Locate the cell with the specified text and output its [x, y] center coordinate. 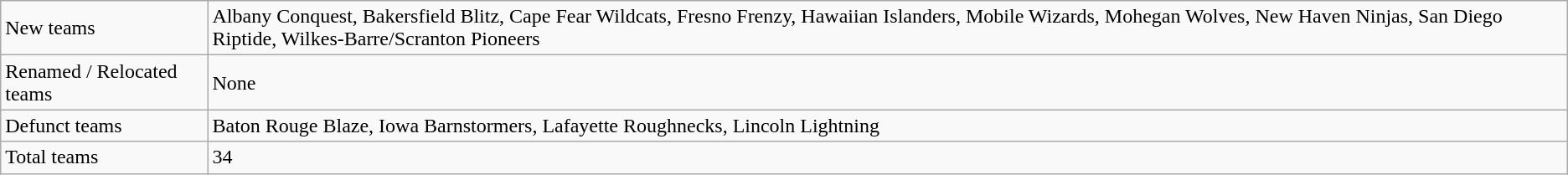
New teams [104, 28]
None [888, 82]
34 [888, 157]
Total teams [104, 157]
Baton Rouge Blaze, Iowa Barnstormers, Lafayette Roughnecks, Lincoln Lightning [888, 126]
Defunct teams [104, 126]
Renamed / Relocated teams [104, 82]
